Output the [X, Y] coordinate of the center of the cell containing the given text.  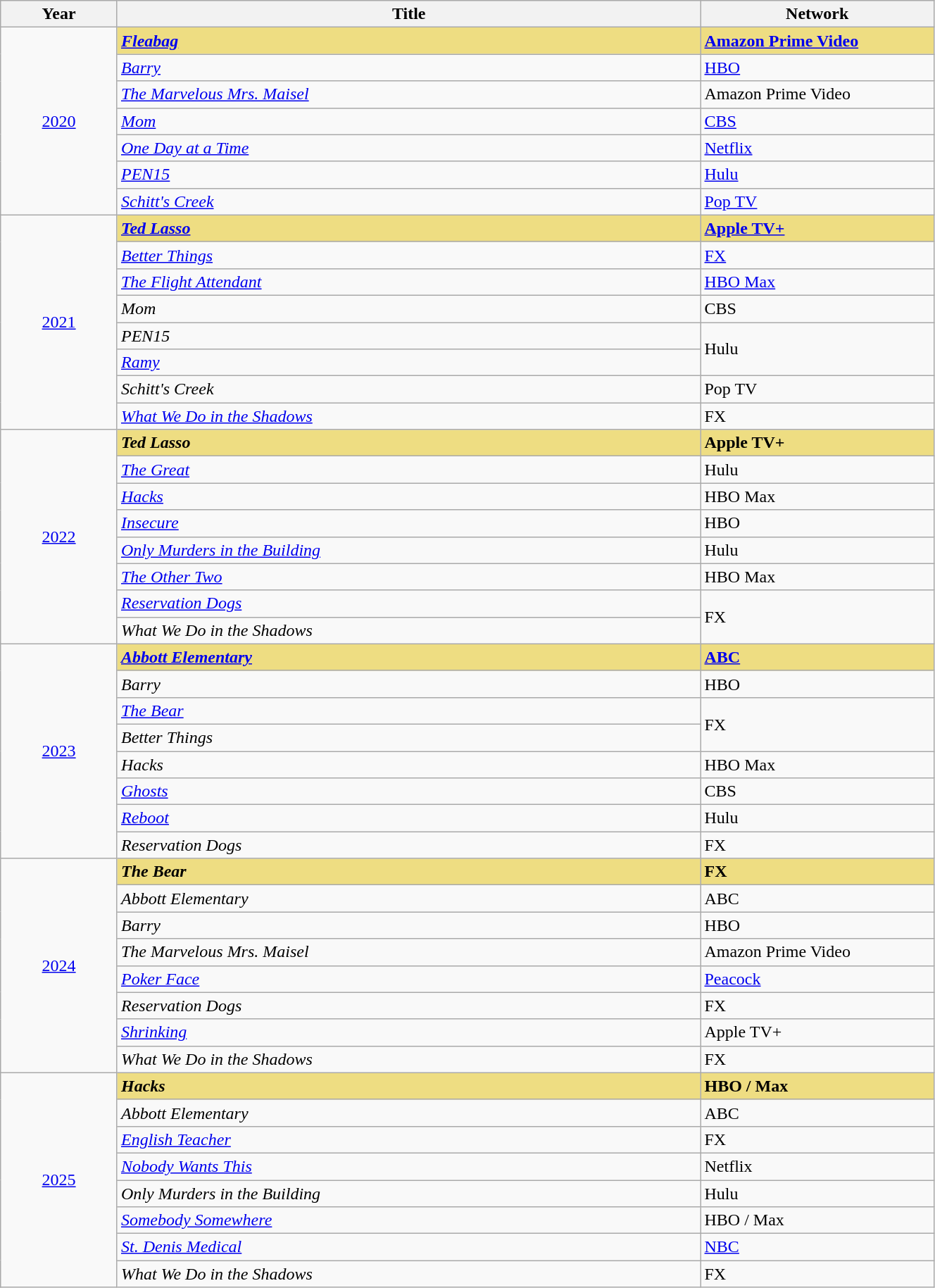
Peacock [817, 979]
Year [59, 14]
2025 [59, 1180]
Fleabag [408, 41]
Network [817, 14]
2020 [59, 121]
Reboot [408, 818]
2021 [59, 322]
2022 [59, 537]
Nobody Wants This [408, 1166]
The Flight Attendant [408, 282]
The Great [408, 470]
2024 [59, 965]
The Other Two [408, 577]
English Teacher [408, 1139]
Shrinking [408, 1032]
One Day at a Time [408, 148]
Insecure [408, 523]
Ghosts [408, 792]
Title [408, 14]
Poker Face [408, 979]
NBC [817, 1247]
Somebody Somewhere [408, 1220]
St. Denis Medical [408, 1247]
2023 [59, 751]
Ramy [408, 363]
